Capture the cell that displays the provided text and extract its (x, y) central coordinate. 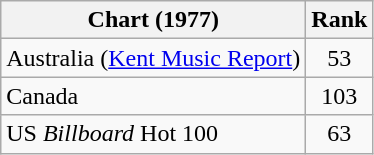
103 (340, 96)
US Billboard Hot 100 (154, 134)
53 (340, 58)
Rank (340, 20)
Canada (154, 96)
Chart (1977) (154, 20)
Australia (Kent Music Report) (154, 58)
63 (340, 134)
